Output the (x, y) coordinate of the center of the cell containing the given text.  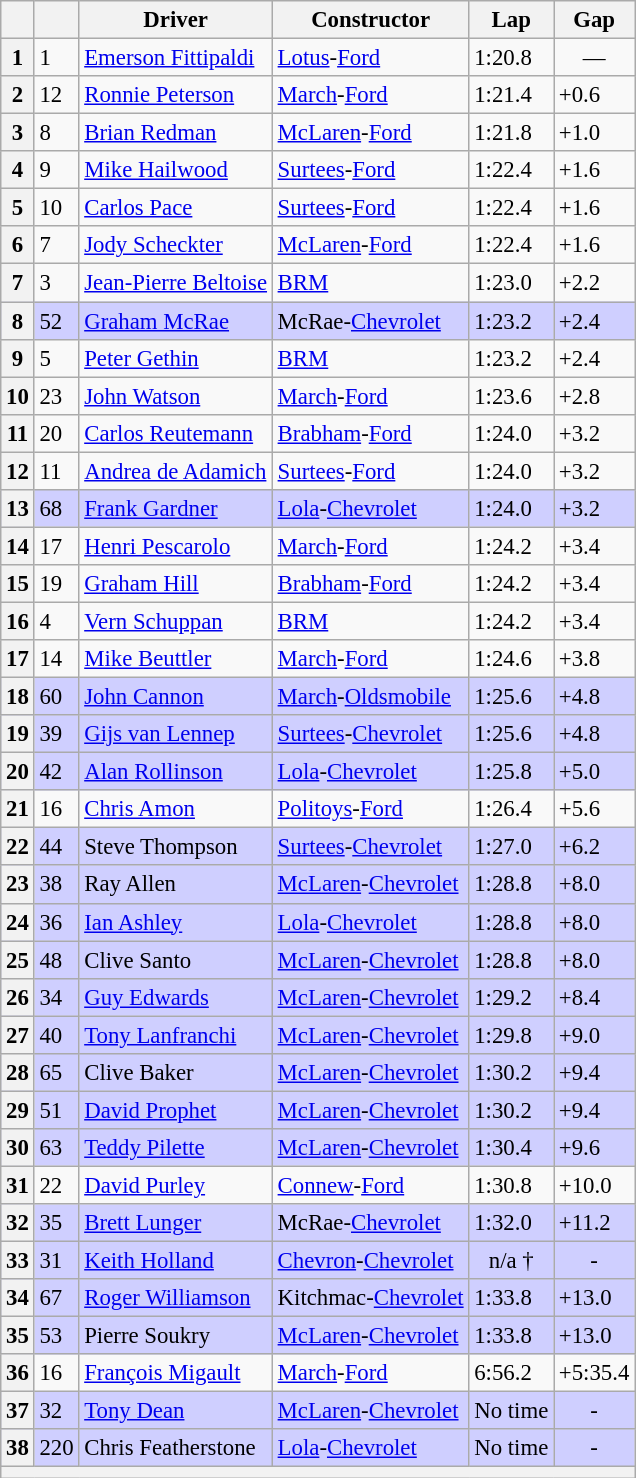
1:21.8 (512, 133)
1:24.6 (512, 659)
60 (56, 697)
1:29.8 (512, 1035)
Brett Lunger (176, 1223)
13 (18, 509)
33 (18, 1261)
Driver (176, 20)
Politoys-Ford (370, 809)
1:23.0 (512, 283)
21 (18, 809)
Mike Hailwood (176, 170)
Graham McRae (176, 321)
1:29.2 (512, 997)
+2.8 (594, 396)
1:30.4 (512, 1148)
51 (56, 1110)
48 (56, 960)
220 (56, 1449)
30 (18, 1148)
2 (18, 95)
26 (18, 997)
39 (56, 734)
Mike Beuttler (176, 659)
1:20.8 (512, 58)
1:23.6 (512, 396)
March-Oldsmobile (370, 697)
+3.8 (594, 659)
+6.2 (594, 847)
1:30.8 (512, 1185)
Keith Holland (176, 1261)
Jean-Pierre Beltoise (176, 283)
24 (18, 922)
Brian Redman (176, 133)
Clive Baker (176, 1073)
+9.6 (594, 1148)
6:56.2 (512, 1373)
67 (56, 1298)
+5.0 (594, 772)
Gijs van Lennep (176, 734)
18 (18, 697)
68 (56, 509)
Tony Lanfranchi (176, 1035)
David Purley (176, 1185)
Tony Dean (176, 1411)
Roger Williamson (176, 1298)
Carlos Reutemann (176, 433)
Lap (512, 20)
Graham Hill (176, 584)
Frank Gardner (176, 509)
28 (18, 1073)
Alan Rollinson (176, 772)
Chevron-Chevrolet (370, 1261)
Jody Scheckter (176, 245)
37 (18, 1411)
1:32.0 (512, 1223)
27 (18, 1035)
— (594, 58)
Connew-Ford (370, 1185)
Teddy Pilette (176, 1148)
+10.0 (594, 1185)
+1.0 (594, 133)
44 (56, 847)
Ian Ashley (176, 922)
Henri Pescarolo (176, 546)
Emerson Fittipaldi (176, 58)
+5.6 (594, 809)
1:21.4 (512, 95)
15 (18, 584)
John Watson (176, 396)
Peter Gethin (176, 358)
53 (56, 1336)
+9.0 (594, 1035)
+2.2 (594, 283)
Chris Amon (176, 809)
25 (18, 960)
Steve Thompson (176, 847)
52 (56, 321)
Constructor (370, 20)
42 (56, 772)
Ray Allen (176, 885)
65 (56, 1073)
Carlos Pace (176, 208)
Andrea de Adamich (176, 471)
Lotus-Ford (370, 58)
David Prophet (176, 1110)
Guy Edwards (176, 997)
Chris Featherstone (176, 1449)
Pierre Soukry (176, 1336)
John Cannon (176, 697)
1:26.4 (512, 809)
6 (18, 245)
1:27.0 (512, 847)
François Migault (176, 1373)
40 (56, 1035)
Vern Schuppan (176, 621)
Clive Santo (176, 960)
+5:35.4 (594, 1373)
1:25.8 (512, 772)
n/a † (512, 1261)
29 (18, 1110)
Ronnie Peterson (176, 95)
Kitchmac-Chevrolet (370, 1298)
+11.2 (594, 1223)
+0.6 (594, 95)
+8.4 (594, 997)
63 (56, 1148)
Gap (594, 20)
